Pinpoint the cell where the given text exists, returning its (x, y) midpoint coordinate. 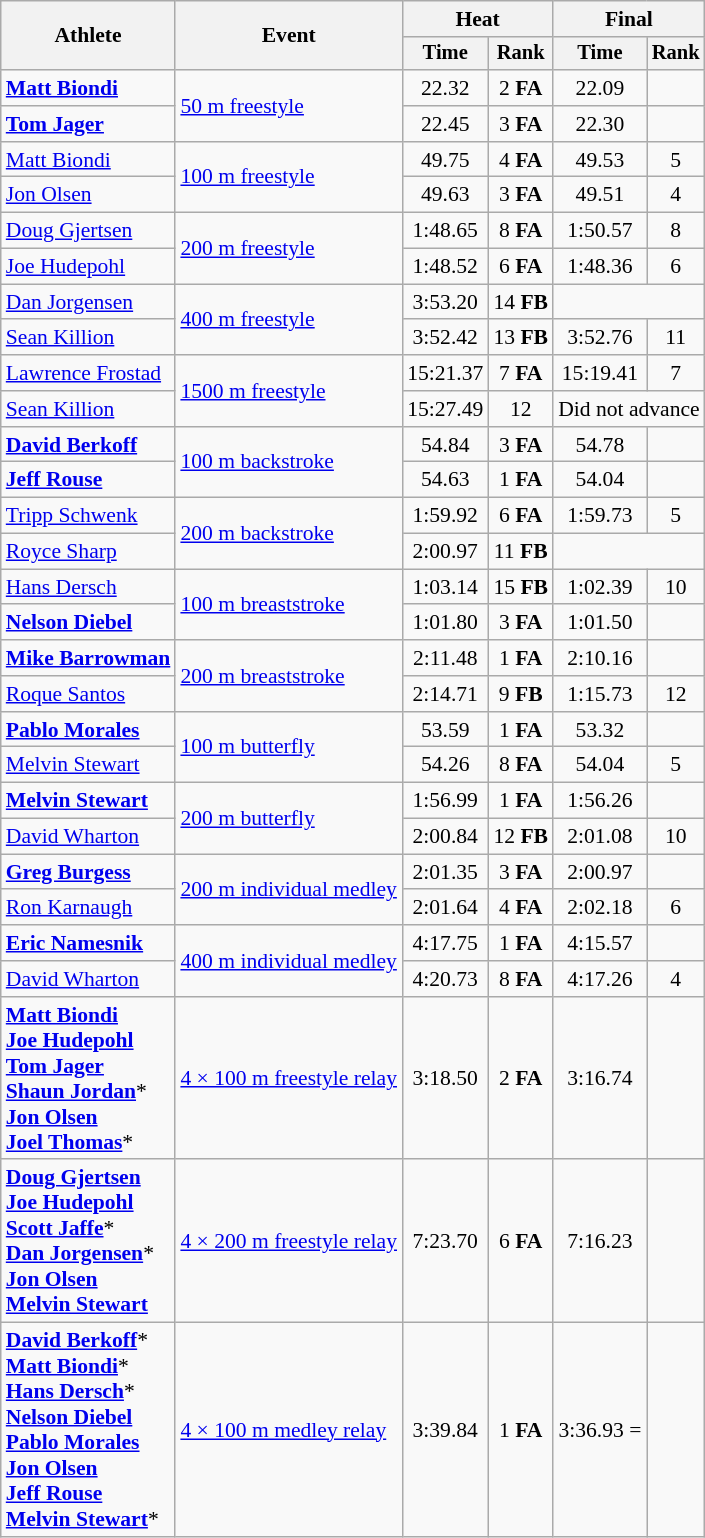
4:15.57 (600, 943)
22.09 (600, 88)
4 × 100 m medley relay (288, 1430)
9 FB (520, 694)
Roque Santos (88, 694)
7 FA (520, 373)
1:02.39 (600, 587)
7:23.70 (445, 1242)
49.51 (600, 195)
1:56.99 (445, 801)
7:16.23 (600, 1242)
100 m butterfly (288, 748)
Mike Barrowman (88, 658)
49.53 (600, 160)
15:19.41 (600, 373)
1:48.36 (600, 267)
1:56.26 (600, 801)
4:17.75 (445, 943)
53.59 (445, 730)
54.26 (445, 765)
15:27.49 (445, 409)
4:20.73 (445, 979)
2:11.48 (445, 658)
1:48.52 (445, 267)
14 FB (520, 302)
Hans Dersch (88, 587)
200 m backstroke (288, 534)
1:48.65 (445, 231)
15:21.37 (445, 373)
4:17.26 (600, 979)
1:50.57 (600, 231)
15 FB (520, 587)
1:59.92 (445, 516)
22.32 (445, 88)
2:01.08 (600, 837)
1500 m freestyle (288, 390)
1:03.14 (445, 587)
David Berkoff (88, 445)
200 m breaststroke (288, 676)
22.45 (445, 124)
Joe Hudepohl (88, 267)
400 m individual medley (288, 960)
200 m butterfly (288, 818)
Tripp Schwenk (88, 516)
3:16.74 (600, 1078)
53.32 (600, 730)
Doug Gjertsen (88, 231)
1:01.80 (445, 623)
Jon Olsen (88, 195)
100 m breaststroke (288, 604)
1:59.73 (600, 516)
Pablo Morales (88, 730)
2:00.84 (445, 837)
2:10.16 (600, 658)
Jeff Rouse (88, 480)
Final (629, 19)
2:01.35 (445, 872)
3:36.93 = (600, 1430)
Event (288, 36)
54.78 (600, 445)
2:14.71 (445, 694)
8 (676, 231)
1:15.73 (600, 694)
Matt BiondiJoe HudepohlTom JagerShaun Jordan*Jon OlsenJoel Thomas* (88, 1078)
3:18.50 (445, 1078)
11 (676, 338)
100 m freestyle (288, 178)
11 FB (520, 552)
4 × 200 m freestyle relay (288, 1242)
100 m backstroke (288, 462)
Heat (478, 19)
49.63 (445, 195)
Tom Jager (88, 124)
Greg Burgess (88, 872)
Eric Namesnik (88, 943)
David Berkoff*Matt Biondi*Hans Dersch*Nelson DiebelPablo MoralesJon OlsenJeff RouseMelvin Stewart* (88, 1430)
54.84 (445, 445)
Athlete (88, 36)
2:01.64 (445, 908)
Ron Karnaugh (88, 908)
Nelson Diebel (88, 623)
Dan Jorgensen (88, 302)
54.63 (445, 480)
Lawrence Frostad (88, 373)
3:52.42 (445, 338)
400 m freestyle (288, 320)
200 m freestyle (288, 248)
2:02.18 (600, 908)
3:39.84 (445, 1430)
3:53.20 (445, 302)
50 m freestyle (288, 106)
3:52.76 (600, 338)
7 (676, 373)
49.75 (445, 160)
13 FB (520, 338)
1:01.50 (600, 623)
200 m individual medley (288, 890)
4 × 100 m freestyle relay (288, 1078)
Doug GjertsenJoe HudepohlScott Jaffe*Dan Jorgensen*Jon OlsenMelvin Stewart (88, 1242)
12 FB (520, 837)
Did not advance (629, 409)
22.30 (600, 124)
Royce Sharp (88, 552)
